Scan for the cell matching the given text and deliver its [x, y] coordinate at center. 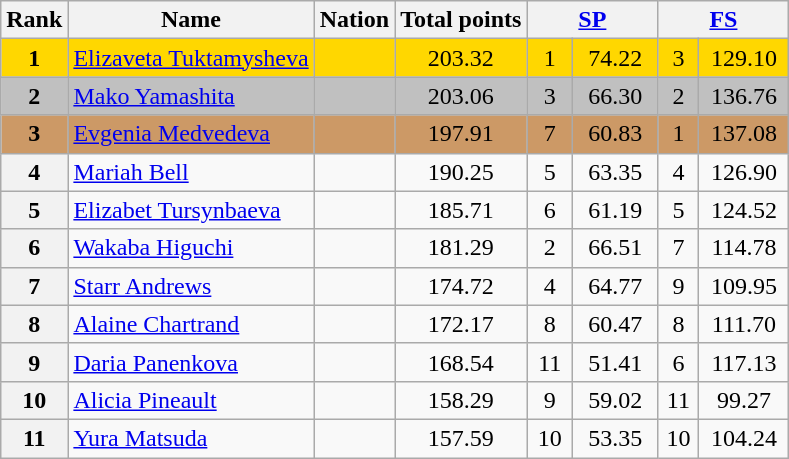
129.10 [744, 58]
63.35 [616, 172]
197.91 [461, 134]
Yura Matsuda [191, 438]
137.08 [744, 134]
136.76 [744, 96]
Rank [34, 20]
61.19 [616, 210]
53.35 [616, 438]
157.59 [461, 438]
104.24 [744, 438]
SP [592, 20]
60.47 [616, 324]
203.06 [461, 96]
Elizaveta Tuktamysheva [191, 58]
168.54 [461, 362]
Alaine Chartrand [191, 324]
59.02 [616, 400]
Daria Panenkova [191, 362]
117.13 [744, 362]
Name [191, 20]
74.22 [616, 58]
174.72 [461, 286]
FS [724, 20]
203.32 [461, 58]
158.29 [461, 400]
111.70 [744, 324]
60.83 [616, 134]
66.51 [616, 248]
126.90 [744, 172]
Alicia Pineault [191, 400]
190.25 [461, 172]
109.95 [744, 286]
Mariah Bell [191, 172]
Mako Yamashita [191, 96]
66.30 [616, 96]
Wakaba Higuchi [191, 248]
124.52 [744, 210]
51.41 [616, 362]
181.29 [461, 248]
Evgenia Medvedeva [191, 134]
172.17 [461, 324]
114.78 [744, 248]
99.27 [744, 400]
Elizabet Tursynbaeva [191, 210]
64.77 [616, 286]
Total points [461, 20]
Nation [354, 20]
Starr Andrews [191, 286]
185.71 [461, 210]
